Determine the [x, y] coordinate at the center of the cell enclosing the given text.  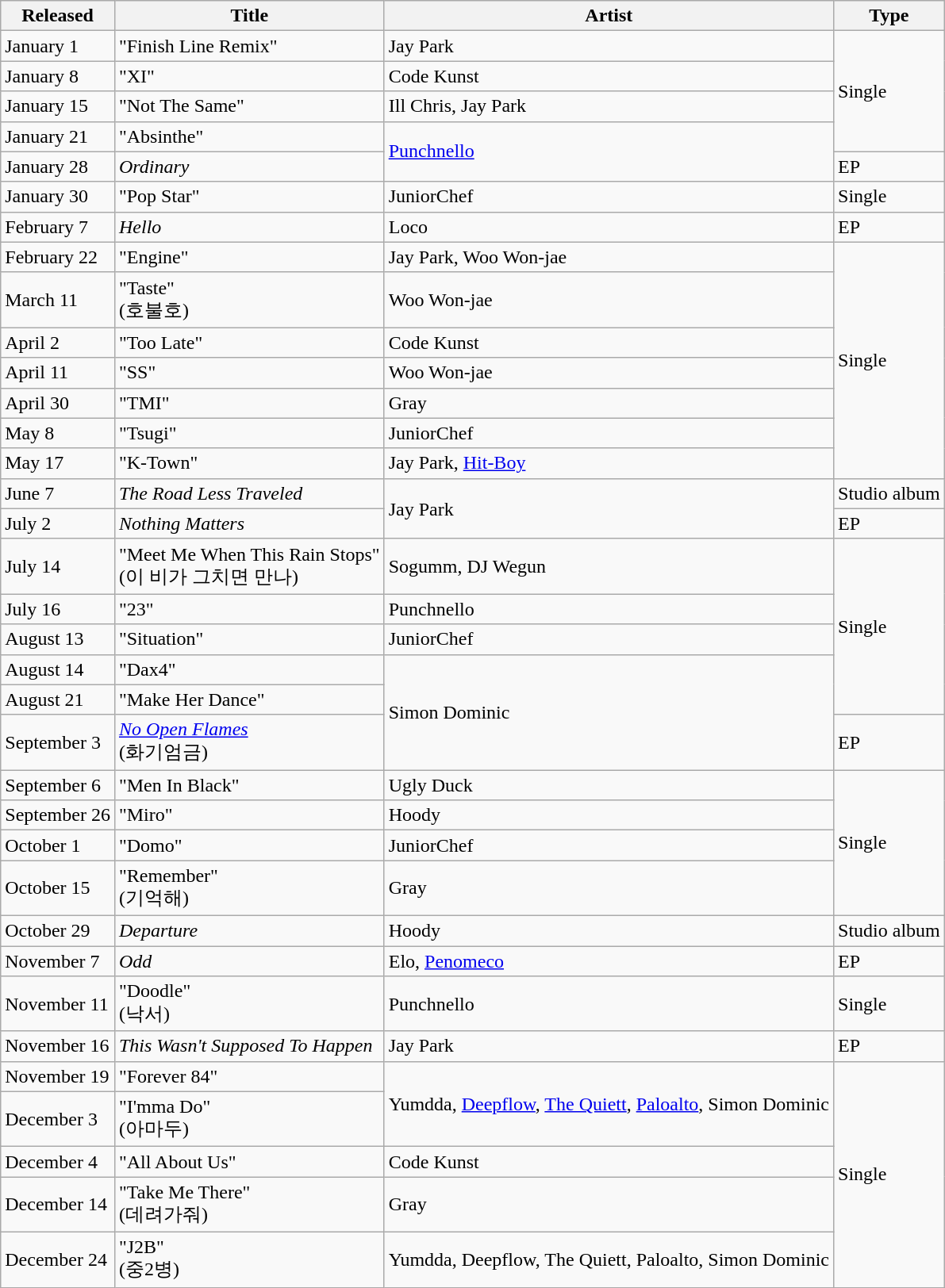
"I'mma Do"(아마두) [249, 1119]
"TMI" [249, 403]
December 24 [58, 1259]
"Situation" [249, 639]
"Tsugi" [249, 433]
"All About Us" [249, 1162]
Ill Chris, Jay Park [609, 106]
Simon Dominic [609, 712]
September 26 [58, 815]
January 8 [58, 76]
September 3 [58, 742]
March 11 [58, 300]
The Road Less Traveled [249, 493]
December 4 [58, 1162]
"Absinthe" [249, 136]
No Open Flames(화기엄금) [249, 742]
"Meet Me When This Rain Stops"(이 비가 그치면 만나) [249, 566]
"Too Late" [249, 343]
January 15 [58, 106]
Type [889, 16]
"Taste"(호불호) [249, 300]
"23" [249, 609]
February 22 [58, 257]
"Engine" [249, 257]
July 2 [58, 523]
Departure [249, 930]
November 7 [58, 960]
"Take Me There"(데려가줘) [249, 1205]
December 14 [58, 1205]
Released [58, 16]
December 3 [58, 1119]
October 29 [58, 930]
Hello [249, 227]
August 13 [58, 639]
May 8 [58, 433]
This Wasn't Supposed To Happen [249, 1046]
"Miro" [249, 815]
November 11 [58, 1004]
"XI" [249, 76]
"SS" [249, 373]
"Remember"(기억해) [249, 888]
Ugly Duck [609, 785]
"K-Town" [249, 463]
Sogumm, DJ Wegun [609, 566]
June 7 [58, 493]
February 7 [58, 227]
Loco [609, 227]
Jay Park, Hit-Boy [609, 463]
"Make Her Dance" [249, 700]
January 21 [58, 136]
"J2B"(중2병) [249, 1259]
"Not The Same" [249, 106]
August 14 [58, 669]
September 6 [58, 785]
October 1 [58, 845]
July 16 [58, 609]
Elo, Penomeco [609, 960]
"Pop Star" [249, 197]
Title [249, 16]
"Finish Line Remix" [249, 46]
October 15 [58, 888]
November 19 [58, 1076]
"Men In Black" [249, 785]
May 17 [58, 463]
Artist [609, 16]
"Doodle"(낙서) [249, 1004]
Odd [249, 960]
January 30 [58, 197]
"Domo" [249, 845]
"Forever 84" [249, 1076]
April 30 [58, 403]
January 1 [58, 46]
April 2 [58, 343]
January 28 [58, 167]
Nothing Matters [249, 523]
August 21 [58, 700]
November 16 [58, 1046]
July 14 [58, 566]
"Dax4" [249, 669]
Jay Park, Woo Won-jae [609, 257]
April 11 [58, 373]
Ordinary [249, 167]
